Locate the cell with the specified text and output its [X, Y] center coordinate. 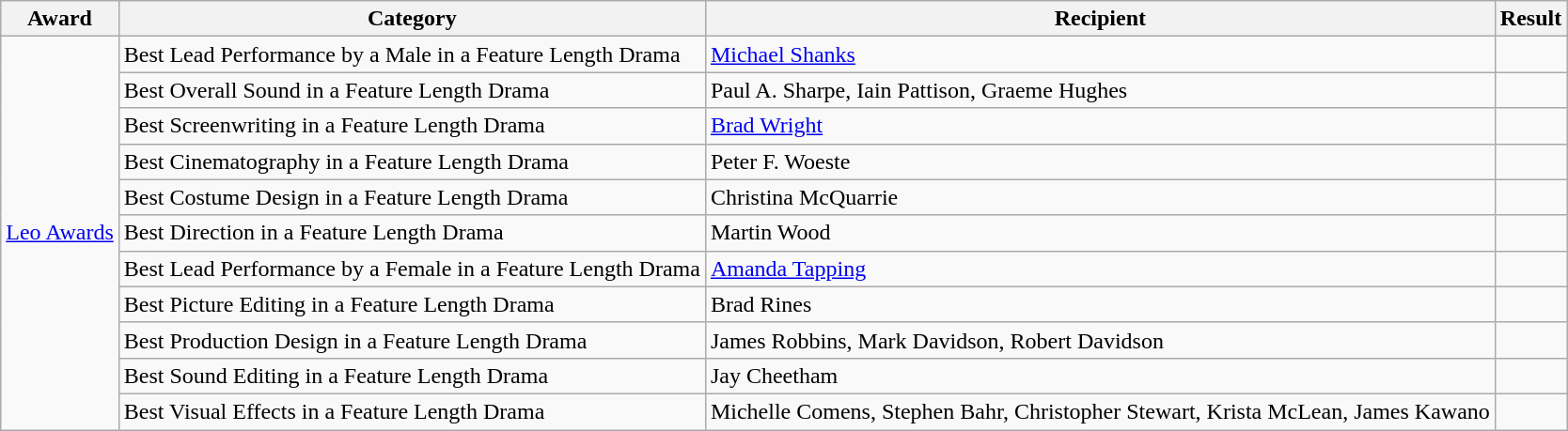
James Robbins, Mark Davidson, Robert Davidson [1100, 340]
Best Cinematography in a Feature Length Drama [412, 162]
Best Production Design in a Feature Length Drama [412, 340]
Category [412, 19]
Recipient [1100, 19]
Paul A. Sharpe, Iain Pattison, Graeme Hughes [1100, 90]
Peter F. Woeste [1100, 162]
Award [60, 19]
Best Visual Effects in a Feature Length Drama [412, 411]
Leo Awards [60, 233]
Amanda Tapping [1100, 269]
Best Lead Performance by a Female in a Feature Length Drama [412, 269]
Best Costume Design in a Feature Length Drama [412, 197]
Brad Rines [1100, 304]
Best Sound Editing in a Feature Length Drama [412, 376]
Best Screenwriting in a Feature Length Drama [412, 126]
Brad Wright [1100, 126]
Best Overall Sound in a Feature Length Drama [412, 90]
Jay Cheetham [1100, 376]
Best Lead Performance by a Male in a Feature Length Drama [412, 54]
Christina McQuarrie [1100, 197]
Best Direction in a Feature Length Drama [412, 233]
Result [1530, 19]
Michelle Comens, Stephen Bahr, Christopher Stewart, Krista McLean, James Kawano [1100, 411]
Martin Wood [1100, 233]
Michael Shanks [1100, 54]
Best Picture Editing in a Feature Length Drama [412, 304]
